Output the (x, y) coordinate of the center of the cell containing the given text.  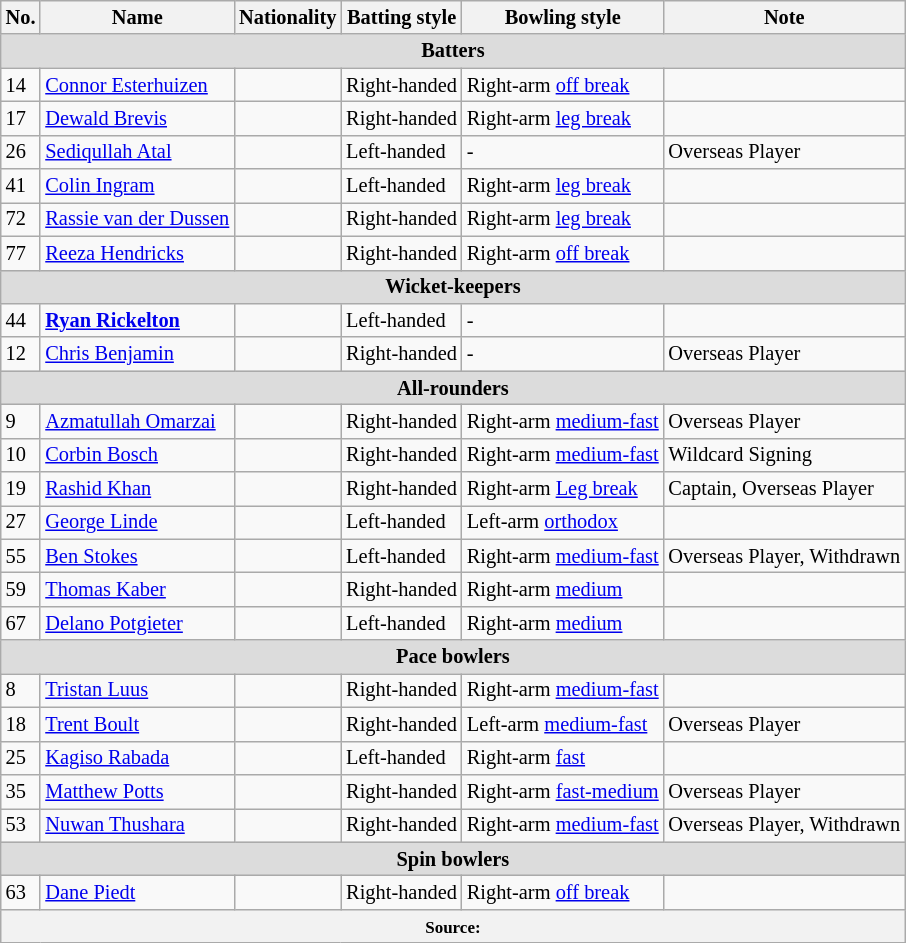
72 (21, 219)
17 (21, 118)
All-rounders (453, 388)
Rashid Khan (137, 489)
67 (21, 623)
Name (137, 17)
Kagiso Rabada (137, 758)
Matthew Potts (137, 791)
Nuwan Thushara (137, 825)
Chris Benjamin (137, 354)
Azmatullah Omarzai (137, 421)
Bowling style (563, 17)
Sediqullah Atal (137, 152)
Colin Ingram (137, 186)
63 (21, 892)
Right-arm fast-medium (563, 791)
27 (21, 522)
41 (21, 186)
44 (21, 320)
Right-arm fast (563, 758)
Trent Boult (137, 724)
Batters (453, 51)
Batting style (402, 17)
Left-arm orthodox (563, 522)
Reeza Hendricks (137, 253)
18 (21, 724)
Delano Potgieter (137, 623)
Corbin Bosch (137, 455)
55 (21, 556)
George Linde (137, 522)
10 (21, 455)
59 (21, 589)
Nationality (288, 17)
12 (21, 354)
Ryan Rickelton (137, 320)
Spin bowlers (453, 859)
9 (21, 421)
Connor Esterhuizen (137, 85)
Note (785, 17)
26 (21, 152)
Dane Piedt (137, 892)
Tristan Luus (137, 690)
Right-arm Leg break (563, 489)
25 (21, 758)
Ben Stokes (137, 556)
Thomas Kaber (137, 589)
Wicket-keepers (453, 287)
Wildcard Signing (785, 455)
Dewald Brevis (137, 118)
8 (21, 690)
Captain, Overseas Player (785, 489)
Pace bowlers (453, 657)
No. (21, 17)
Rassie van der Dussen (137, 219)
14 (21, 85)
19 (21, 489)
Source: (453, 926)
Left-arm medium-fast (563, 724)
53 (21, 825)
77 (21, 253)
35 (21, 791)
